Scan for the cell matching the given text and deliver its (x, y) coordinate at center. 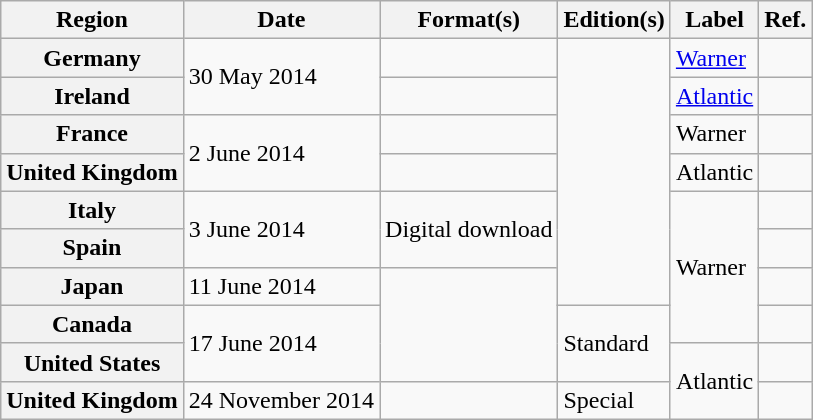
Germany (92, 58)
24 November 2014 (281, 400)
Spain (92, 248)
Region (92, 20)
11 June 2014 (281, 286)
Edition(s) (614, 20)
Standard (614, 343)
Date (281, 20)
France (92, 134)
Ireland (92, 96)
Japan (92, 286)
17 June 2014 (281, 343)
Canada (92, 324)
2 June 2014 (281, 153)
3 June 2014 (281, 229)
Format(s) (469, 20)
Special (614, 400)
Italy (92, 210)
Digital download (469, 229)
30 May 2014 (281, 77)
Label (714, 20)
Ref. (786, 20)
United States (92, 362)
